Locate the cell with the specified text and output its [x, y] center coordinate. 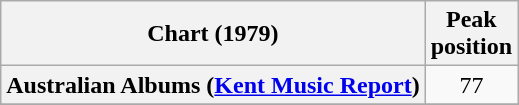
77 [471, 85]
Australian Albums (Kent Music Report) [213, 85]
Peakposition [471, 34]
Chart (1979) [213, 34]
